Scan for the cell matching the given text and deliver its [X, Y] coordinate at center. 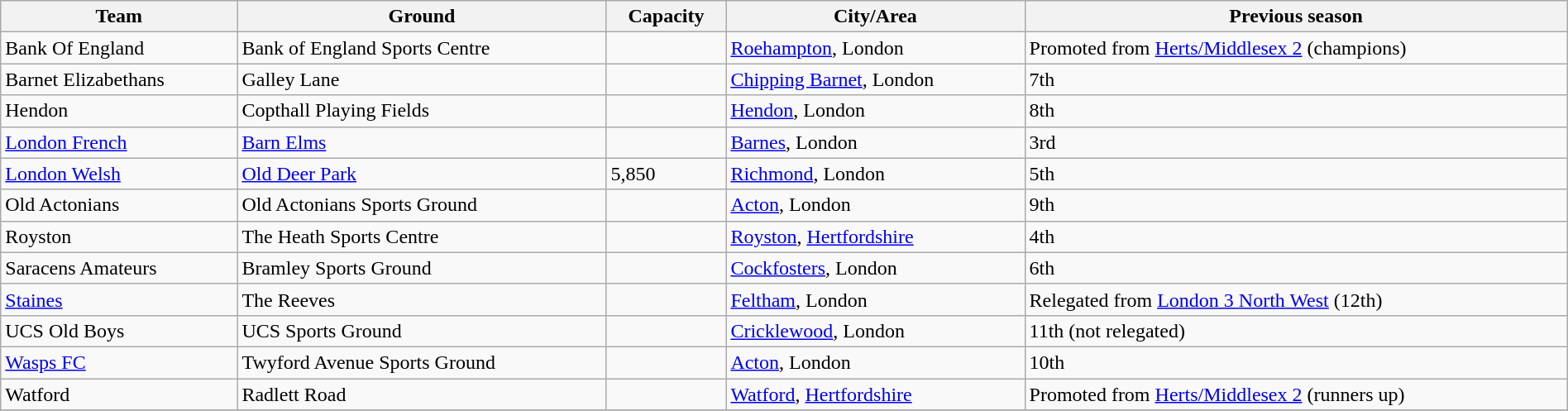
Royston [119, 237]
Richmond, London [875, 174]
Capacity [667, 17]
Bank of England Sports Centre [422, 48]
Cockfosters, London [875, 268]
Ground [422, 17]
Roehampton, London [875, 48]
Chipping Barnet, London [875, 79]
Bramley Sports Ground [422, 268]
Barnes, London [875, 142]
Radlett Road [422, 394]
8th [1296, 111]
4th [1296, 237]
Relegated from London 3 North West (12th) [1296, 299]
Royston, Hertfordshire [875, 237]
UCS Old Boys [119, 331]
London French [119, 142]
5th [1296, 174]
Promoted from Herts/Middlesex 2 (champions) [1296, 48]
Galley Lane [422, 79]
Barnet Elizabethans [119, 79]
Watford, Hertfordshire [875, 394]
Old Actonians [119, 205]
Wasps FC [119, 362]
Cricklewood, London [875, 331]
6th [1296, 268]
5,850 [667, 174]
Watford [119, 394]
Previous season [1296, 17]
UCS Sports Ground [422, 331]
London Welsh [119, 174]
Bank Of England [119, 48]
9th [1296, 205]
Hendon, London [875, 111]
Old Actonians Sports Ground [422, 205]
11th (not relegated) [1296, 331]
The Heath Sports Centre [422, 237]
Twyford Avenue Sports Ground [422, 362]
3rd [1296, 142]
10th [1296, 362]
Promoted from Herts/Middlesex 2 (runners up) [1296, 394]
Feltham, London [875, 299]
The Reeves [422, 299]
Copthall Playing Fields [422, 111]
Staines [119, 299]
Hendon [119, 111]
7th [1296, 79]
Team [119, 17]
Old Deer Park [422, 174]
City/Area [875, 17]
Saracens Amateurs [119, 268]
Barn Elms [422, 142]
